Return the (x, y) coordinate for the center point of the cell that contains the specified text.  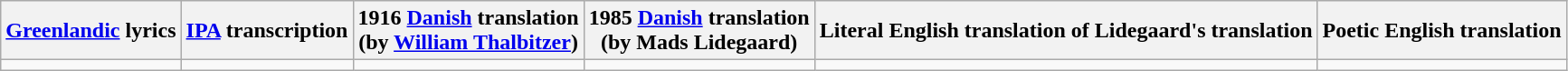
Literal English translation of Lidegaard's translation (1066, 31)
1985 Danish translation(by Mads Lidegaard) (698, 31)
Poetic English translation (1442, 31)
Greenlandic lyrics (90, 31)
1916 Danish translation(by William Thalbitzer) (469, 31)
IPA transcription (267, 31)
